From the cell containing the given text, extract its center point as (X, Y) coordinate. 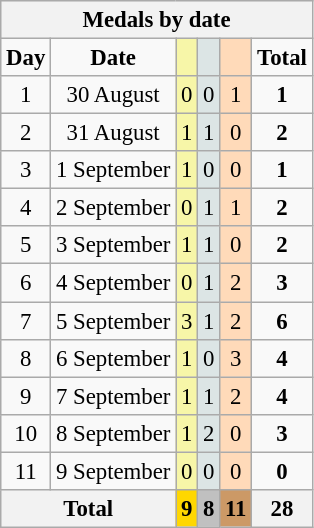
8 September (114, 433)
2 September (114, 208)
7 (26, 321)
7 September (114, 396)
10 (26, 433)
Date (114, 58)
4 September (114, 283)
1 September (114, 170)
30 August (114, 95)
5 (26, 245)
6 September (114, 358)
28 (282, 509)
9 September (114, 471)
Medals by date (156, 20)
5 September (114, 321)
31 August (114, 133)
Day (26, 58)
3 September (114, 245)
